Locate the cell with the specified text and output its (x, y) center coordinate. 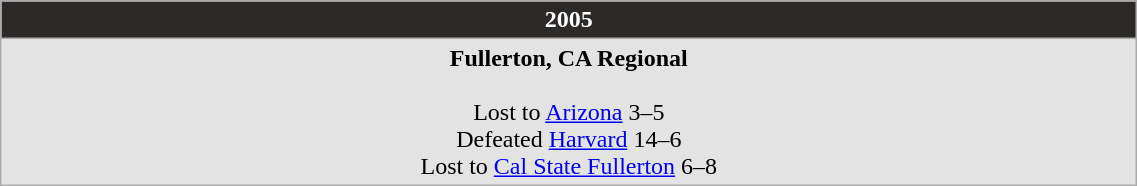
Fullerton, CA RegionalLost to Arizona 3–5 Defeated Harvard 14–6 Lost to Cal State Fullerton 6–8 (569, 112)
2005 (569, 20)
